Find where the given text appears and provide that cell's center as [X, Y] coordinate. 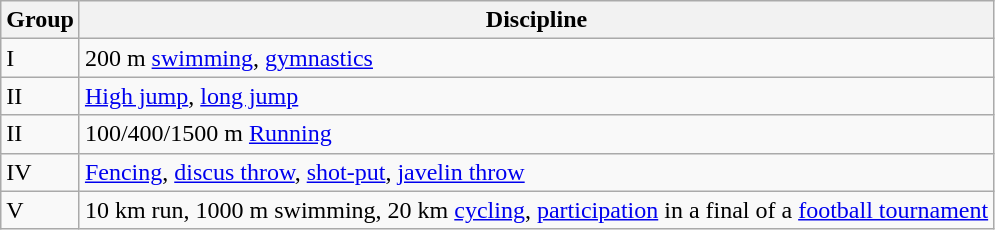
100/400/1500 m Running [536, 134]
I [40, 58]
200 m swimming, gymnastics [536, 58]
10 km run, 1000 m swimming, 20 km cycling, participation in a final of a football tournament [536, 210]
Discipline [536, 20]
Group [40, 20]
V [40, 210]
Fencing, discus throw, shot-put, javelin throw [536, 172]
High jump, long jump [536, 96]
IV [40, 172]
